From the cell containing the given text, extract its center point as (X, Y) coordinate. 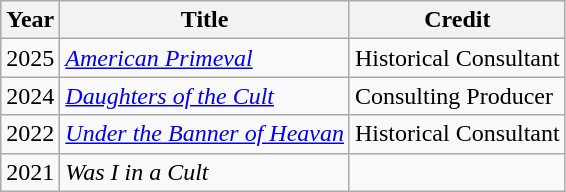
Was I in a Cult (205, 172)
Under the Banner of Heavan (205, 134)
2021 (30, 172)
2024 (30, 96)
Title (205, 20)
2022 (30, 134)
2025 (30, 58)
Consulting Producer (457, 96)
Daughters of the Cult (205, 96)
Credit (457, 20)
American Primeval (205, 58)
Year (30, 20)
